Locate the cell with the specified text and output its (x, y) center coordinate. 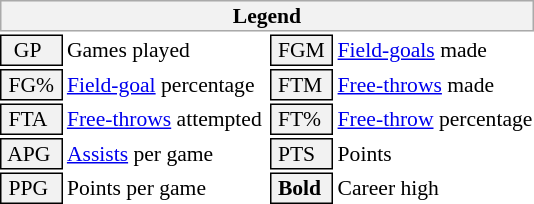
Points (435, 154)
PTS (302, 154)
Free-throws made (435, 85)
FGM (302, 50)
Field-goal percentage (166, 85)
PPG (31, 188)
Free-throw percentage (435, 120)
GP (31, 50)
Points per game (166, 188)
FTA (31, 120)
FT% (302, 120)
Free-throws attempted (166, 120)
FG% (31, 85)
Field-goals made (435, 50)
Legend (267, 16)
APG (31, 154)
FTM (302, 85)
Career high (435, 188)
Assists per game (166, 154)
Games played (166, 50)
Bold (302, 188)
